Extract the (x, y) coordinate from the center of the cell holding the provided text.  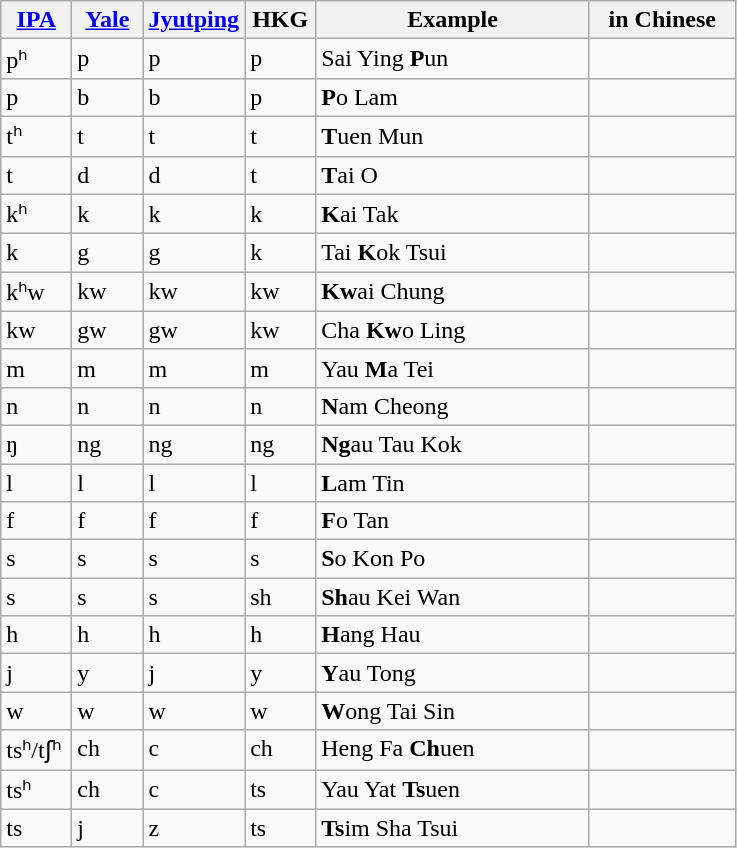
Example (453, 20)
Tai O (453, 175)
Nam Cheong (453, 406)
ŋ (36, 444)
tsʰ (36, 790)
Shau Kei Wan (453, 597)
Kai Tak (453, 214)
Po Lam (453, 97)
Hang Hau (453, 635)
tʰ (36, 136)
Heng Fa Chuen (453, 750)
IPA (36, 20)
in Chinese (662, 20)
Tsim Sha Tsui (453, 828)
pʰ (36, 59)
HKG (280, 20)
Tai Kok Tsui (453, 253)
kʰw (36, 292)
Cha Kwo Ling (453, 330)
Ngau Tau Kok (453, 444)
Yau Ma Tei (453, 368)
Lam Tin (453, 483)
Yale (108, 20)
So Kon Po (453, 559)
kʰ (36, 214)
Tuen Mun (453, 136)
z (194, 828)
Fo Tan (453, 521)
sh (280, 597)
Sai Ying Pun (453, 59)
Yau Tong (453, 673)
Wong Tai Sin (453, 711)
tsʰ/tʃʰ (36, 750)
Jyutping (194, 20)
Kwai Chung (453, 292)
Yau Yat Tsuen (453, 790)
